Pinpoint the cell where the given text exists, returning its (x, y) midpoint coordinate. 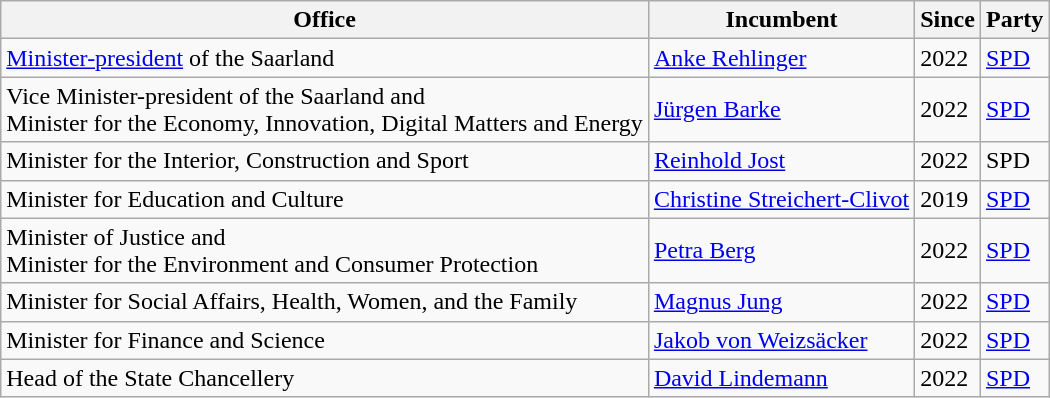
Vice Minister-president of the Saarland and Minister for the Economy, Innovation, Digital Matters and Energy (325, 110)
David Lindemann (781, 378)
Party (1014, 20)
Minister-president of the Saarland (325, 58)
Head of the State Chancellery (325, 378)
Minister for Social Affairs, Health, Women, and the Family (325, 302)
Jakob von Weizsäcker (781, 340)
Petra Berg (781, 250)
Minister for the Interior, Construction and Sport (325, 161)
Jürgen Barke (781, 110)
Magnus Jung (781, 302)
Office (325, 20)
Incumbent (781, 20)
Minister for Education and Culture (325, 199)
2019 (948, 199)
Anke Rehlinger (781, 58)
Since (948, 20)
Reinhold Jost (781, 161)
Minister for Finance and Science (325, 340)
Minister of Justice and Minister for the Environment and Consumer Protection (325, 250)
Christine Streichert-Clivot (781, 199)
